Scan for the cell matching the given text and deliver its (X, Y) coordinate at center. 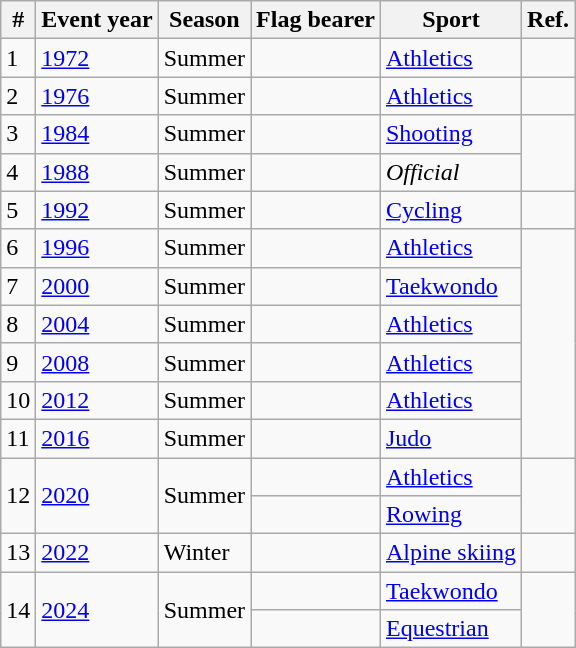
2008 (97, 362)
8 (18, 324)
7 (18, 286)
2012 (97, 400)
1996 (97, 248)
Shooting (450, 134)
2016 (97, 438)
1 (18, 58)
1972 (97, 58)
Equestrian (450, 629)
1992 (97, 210)
11 (18, 438)
Judo (450, 438)
Season (204, 20)
1976 (97, 96)
Winter (204, 553)
Ref. (548, 20)
2000 (97, 286)
12 (18, 496)
9 (18, 362)
# (18, 20)
10 (18, 400)
1988 (97, 172)
Flag bearer (316, 20)
1984 (97, 134)
2024 (97, 610)
3 (18, 134)
14 (18, 610)
Sport (450, 20)
6 (18, 248)
Rowing (450, 515)
Cycling (450, 210)
2 (18, 96)
5 (18, 210)
13 (18, 553)
2004 (97, 324)
4 (18, 172)
Alpine skiing (450, 553)
Event year (97, 20)
Official (450, 172)
2020 (97, 496)
2022 (97, 553)
